Return the (x, y) coordinate for the center point of the cell that contains the specified text.  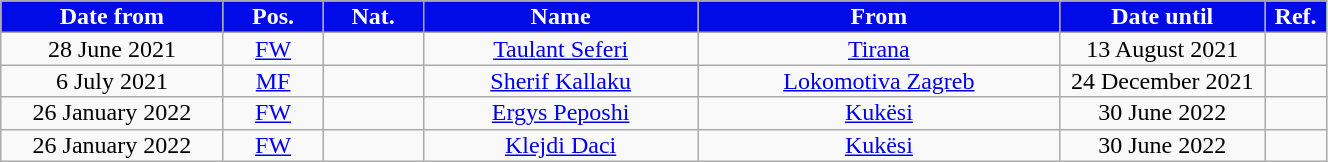
6 July 2021 (112, 81)
Date from (112, 17)
Klejdi Daci (560, 145)
Ref. (1296, 17)
Tirana (879, 49)
Date until (1162, 17)
28 June 2021 (112, 49)
MF (273, 81)
Sherif Kallaku (560, 81)
From (879, 17)
Ergys Peposhi (560, 113)
13 August 2021 (1162, 49)
24 December 2021 (1162, 81)
Nat. (373, 17)
Taulant Seferi (560, 49)
Name (560, 17)
Lokomotiva Zagreb (879, 81)
Pos. (273, 17)
